Provide the [x, y] coordinate of the cell's center where the given text is located.  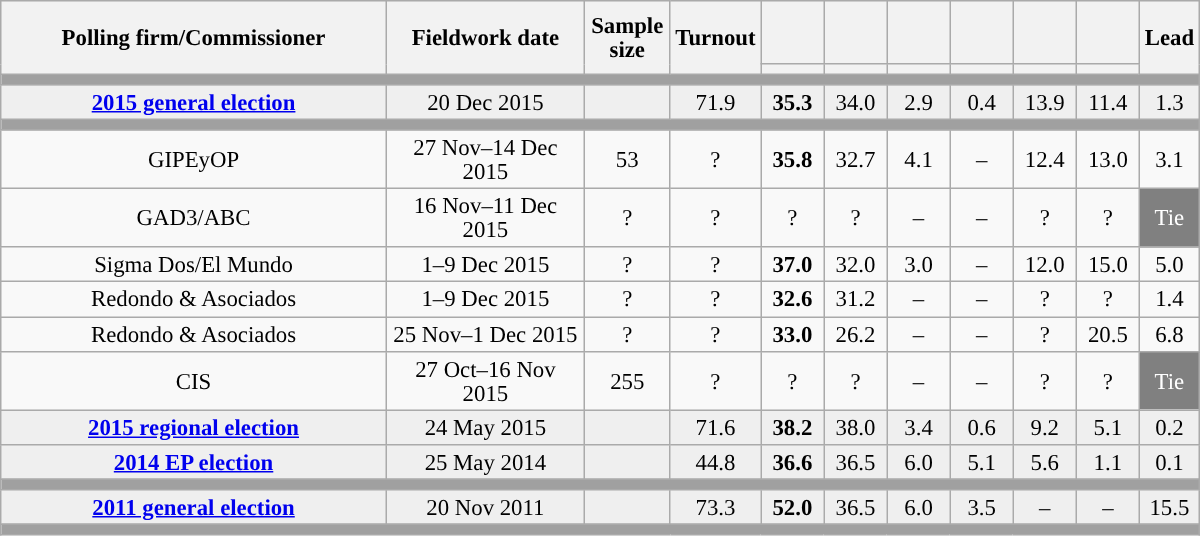
1.1 [1108, 462]
5.0 [1169, 266]
0.4 [982, 102]
13.9 [1044, 102]
31.2 [856, 300]
Lead [1169, 38]
3.5 [982, 508]
25 May 2014 [485, 462]
32.6 [792, 300]
6.8 [1169, 334]
1.4 [1169, 300]
3.4 [918, 428]
38.0 [856, 428]
2014 EP election [194, 462]
27 Nov–14 Dec 2015 [485, 160]
36.6 [792, 462]
53 [627, 160]
2011 general election [194, 508]
35.8 [792, 160]
16 Nov–11 Dec 2015 [485, 218]
73.3 [716, 508]
15.0 [1108, 266]
0.1 [1169, 462]
20 Dec 2015 [485, 102]
Sample size [627, 38]
25 Nov–1 Dec 2015 [485, 334]
255 [627, 380]
GIPEyOP [194, 160]
37.0 [792, 266]
52.0 [792, 508]
2015 general election [194, 102]
12.4 [1044, 160]
38.2 [792, 428]
2015 regional election [194, 428]
CIS [194, 380]
44.8 [716, 462]
GAD3/ABC [194, 218]
Turnout [716, 38]
15.5 [1169, 508]
Sigma Dos/El Mundo [194, 266]
33.0 [792, 334]
3.0 [918, 266]
11.4 [1108, 102]
13.0 [1108, 160]
34.0 [856, 102]
71.6 [716, 428]
0.2 [1169, 428]
71.9 [716, 102]
4.1 [918, 160]
3.1 [1169, 160]
32.0 [856, 266]
1.3 [1169, 102]
Fieldwork date [485, 38]
32.7 [856, 160]
12.0 [1044, 266]
9.2 [1044, 428]
20 Nov 2011 [485, 508]
0.6 [982, 428]
27 Oct–16 Nov 2015 [485, 380]
5.6 [1044, 462]
Polling firm/Commissioner [194, 38]
35.3 [792, 102]
20.5 [1108, 334]
2.9 [918, 102]
26.2 [856, 334]
24 May 2015 [485, 428]
